Extract the (x, y) coordinate from the center of the cell holding the provided text.  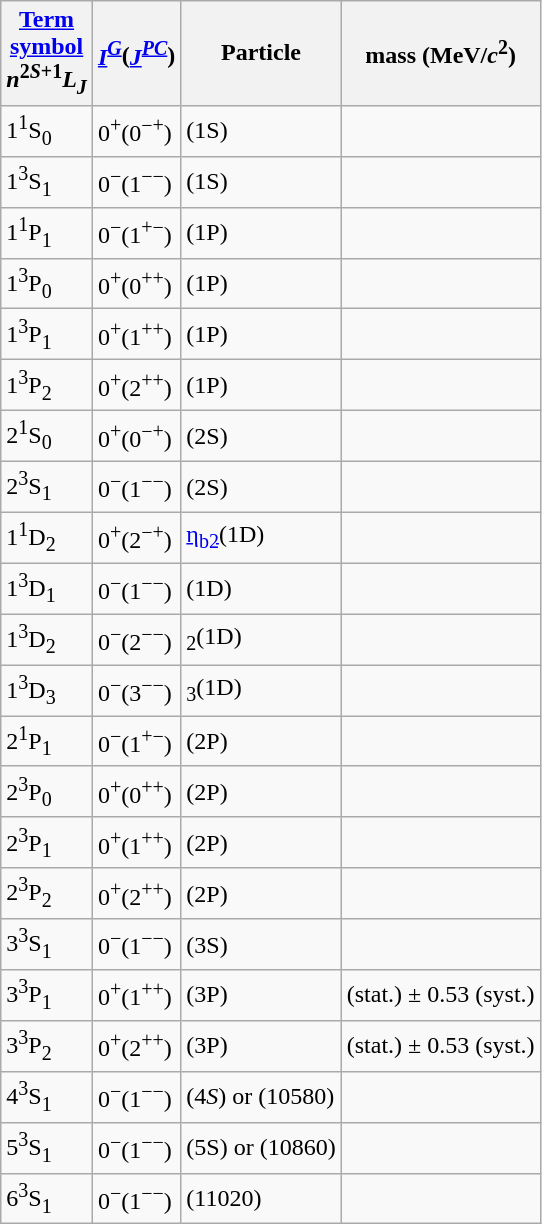
(11020) (261, 1198)
33P2 (47, 1046)
13D3 (47, 690)
11S0 (47, 132)
21S0 (47, 436)
63S1 (47, 1198)
23P0 (47, 792)
33P1 (47, 996)
33S1 (47, 944)
ηb2(1D) (261, 538)
0−(2−−) (136, 640)
13P2 (47, 386)
3(1D) (261, 690)
11D2 (47, 538)
23S1 (47, 486)
(5S) or (10860) (261, 1148)
13S1 (47, 182)
13D1 (47, 588)
(4S) or (10580) (261, 1096)
23P2 (47, 894)
(3S) (261, 944)
mass (MeV/c2) (440, 54)
13D2 (47, 640)
Particle (261, 54)
(1D) (261, 588)
21P1 (47, 742)
53S1 (47, 1148)
13P1 (47, 334)
0−(3−−) (136, 690)
Term symbol n2S+1LJ (47, 54)
11P1 (47, 232)
2(1D) (261, 640)
IG(JPC) (136, 54)
43S1 (47, 1096)
0+(2−+) (136, 538)
13P0 (47, 284)
23P1 (47, 842)
